For the text-containing cell, return its midpoint in (x, y) coordinate format. 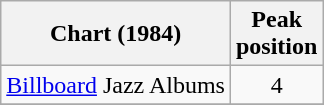
4 (276, 85)
Billboard Jazz Albums (116, 85)
Peakposition (276, 34)
Chart (1984) (116, 34)
